From the cell containing the given text, extract its center point as (X, Y) coordinate. 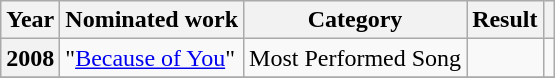
"Because of You" (152, 58)
Year (30, 20)
Nominated work (152, 20)
2008 (30, 58)
Most Performed Song (356, 58)
Result (505, 20)
Category (356, 20)
